Locate the cell with the specified text and output its [X, Y] center coordinate. 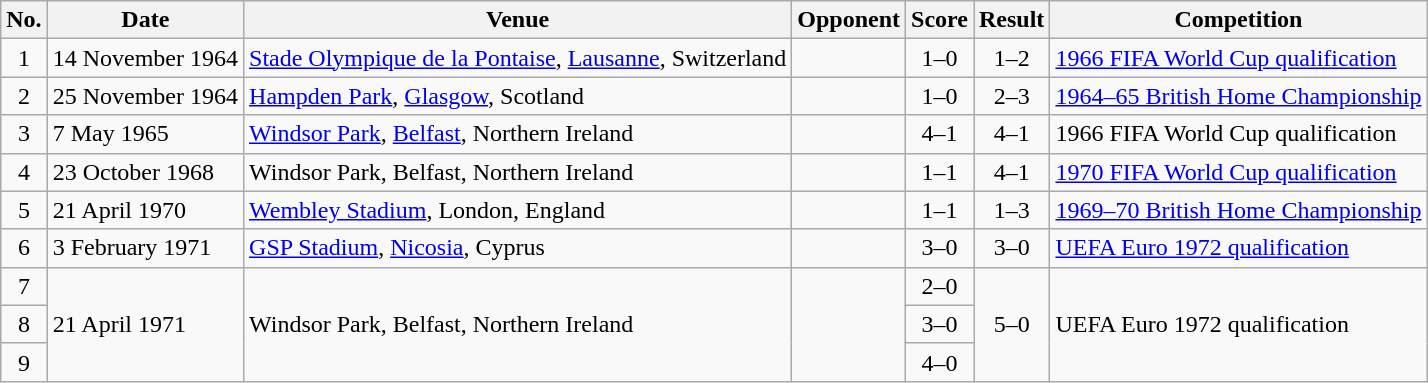
2 [24, 96]
GSP Stadium, Nicosia, Cyprus [518, 248]
Opponent [849, 20]
1–3 [1012, 210]
5 [24, 210]
6 [24, 248]
4–0 [940, 362]
2–3 [1012, 96]
Stade Olympique de la Pontaise, Lausanne, Switzerland [518, 58]
Hampden Park, Glasgow, Scotland [518, 96]
1 [24, 58]
2–0 [940, 286]
23 October 1968 [145, 172]
1969–70 British Home Championship [1238, 210]
3 February 1971 [145, 248]
8 [24, 324]
Result [1012, 20]
Score [940, 20]
Date [145, 20]
7 May 1965 [145, 134]
4 [24, 172]
No. [24, 20]
14 November 1964 [145, 58]
1964–65 British Home Championship [1238, 96]
Venue [518, 20]
9 [24, 362]
5–0 [1012, 324]
Competition [1238, 20]
3 [24, 134]
21 April 1971 [145, 324]
1970 FIFA World Cup qualification [1238, 172]
1–2 [1012, 58]
7 [24, 286]
21 April 1970 [145, 210]
25 November 1964 [145, 96]
Wembley Stadium, London, England [518, 210]
